Return the [x, y] coordinate for the center point of the cell that contains the specified text.  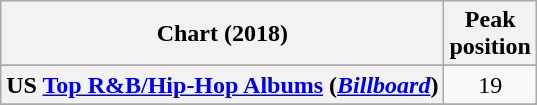
Peak position [490, 34]
19 [490, 85]
Chart (2018) [222, 34]
US Top R&B/Hip-Hop Albums (Billboard) [222, 85]
